Extract the (X, Y) coordinate from the center of the cell holding the provided text.  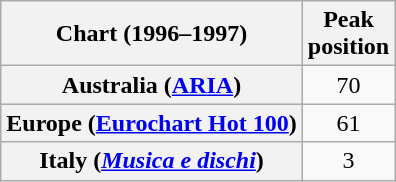
Australia (ARIA) (152, 85)
Peakposition (348, 34)
3 (348, 161)
61 (348, 123)
70 (348, 85)
Chart (1996–1997) (152, 34)
Italy (Musica e dischi) (152, 161)
Europe (Eurochart Hot 100) (152, 123)
